Pinpoint the cell where the given text exists, returning its [X, Y] midpoint coordinate. 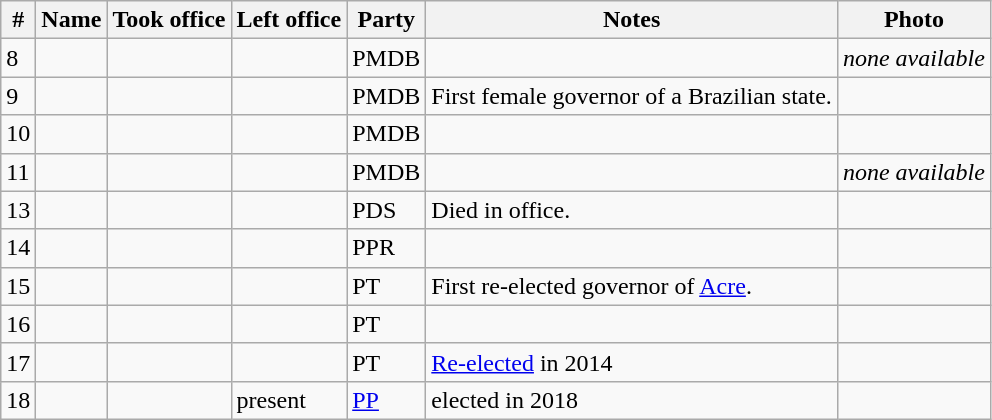
Died in office. [632, 210]
First re-elected governor of Acre. [632, 286]
Took office [169, 20]
18 [18, 400]
elected in 2018 [632, 400]
Party [386, 20]
13 [18, 210]
PPR [386, 248]
# [18, 20]
Left office [289, 20]
9 [18, 96]
Notes [632, 20]
PDS [386, 210]
14 [18, 248]
present [289, 400]
Photo [914, 20]
8 [18, 58]
16 [18, 324]
17 [18, 362]
Name [72, 20]
15 [18, 286]
First female governor of a Brazilian state. [632, 96]
PP [386, 400]
10 [18, 134]
11 [18, 172]
Re-elected in 2014 [632, 362]
